Provide the (x, y) coordinate of the cell's center where the given text is located.  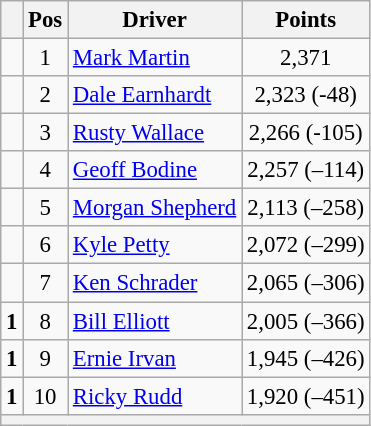
2,323 (-48) (306, 95)
Bill Elliott (155, 321)
Morgan Shepherd (155, 208)
2,371 (306, 58)
2,065 (–306) (306, 283)
10 (46, 396)
Ken Schrader (155, 283)
Kyle Petty (155, 245)
5 (46, 208)
2,005 (–366) (306, 321)
7 (46, 283)
1,945 (–426) (306, 358)
Pos (46, 20)
Driver (155, 20)
6 (46, 245)
2,257 (–114) (306, 170)
9 (46, 358)
Rusty Wallace (155, 133)
1,920 (–451) (306, 396)
Ernie Irvan (155, 358)
Mark Martin (155, 58)
2,113 (–258) (306, 208)
2 (46, 95)
2,072 (–299) (306, 245)
Dale Earnhardt (155, 95)
Ricky Rudd (155, 396)
3 (46, 133)
8 (46, 321)
Geoff Bodine (155, 170)
Points (306, 20)
4 (46, 170)
2,266 (-105) (306, 133)
